Pinpoint the cell where the given text exists, returning its (X, Y) midpoint coordinate. 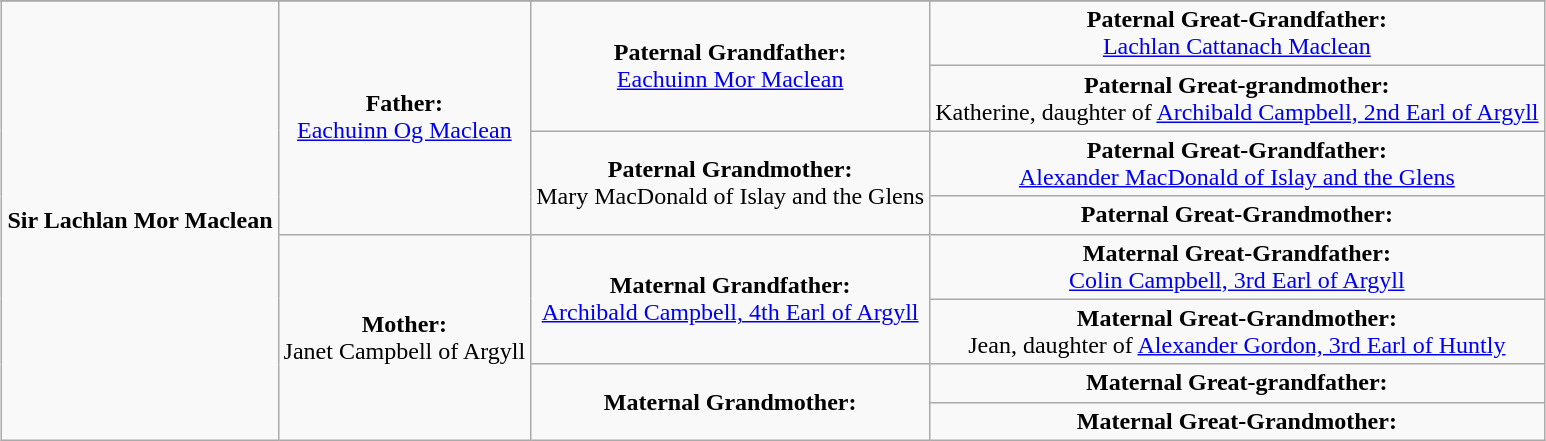
Maternal Great-Grandmother:Jean, daughter of Alexander Gordon, 3rd Earl of Huntly (1237, 332)
Paternal Great-Grandmother: (1237, 215)
Maternal Great-Grandmother: (1237, 421)
Paternal Grandfather:Eachuinn Mor Maclean (730, 66)
Mother:Janet Campbell of Argyll (404, 337)
Paternal Great-Grandfather:Lachlan Cattanach Maclean (1237, 34)
Maternal Grandmother: (730, 402)
Sir Lachlan Mor Maclean (140, 221)
Father:Eachuinn Og Maclean (404, 118)
Paternal Great-Grandfather:Alexander MacDonald of Islay and the Glens (1237, 164)
Maternal Great-grandfather: (1237, 383)
Paternal Great-grandmother:Katherine, daughter of Archibald Campbell, 2nd Earl of Argyll (1237, 98)
Paternal Grandmother:Mary MacDonald of Islay and the Glens (730, 182)
Maternal Great-Grandfather:Colin Campbell, 3rd Earl of Argyll (1237, 266)
Maternal Grandfather:Archibald Campbell, 4th Earl of Argyll (730, 299)
